Pinpoint the cell where the given text exists, returning its [X, Y] midpoint coordinate. 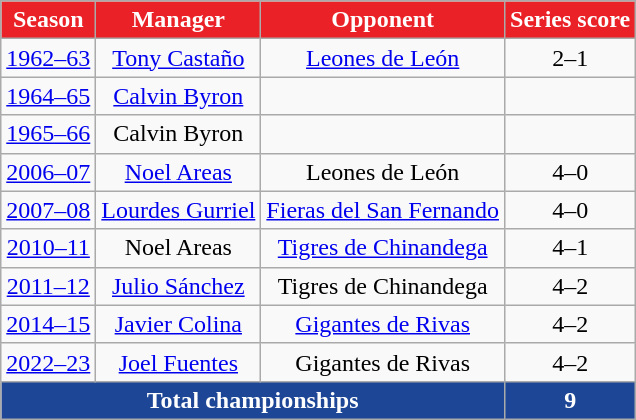
1962–63 [48, 58]
2011–12 [48, 286]
1964–65 [48, 96]
Total championships [253, 400]
Manager [178, 20]
2010–11 [48, 248]
Tony Castaño [178, 58]
2022–23 [48, 362]
1965–66 [48, 134]
Opponent [383, 20]
Julio Sánchez [178, 286]
4–1 [570, 248]
Fieras del San Fernando [383, 210]
Lourdes Gurriel [178, 210]
9 [570, 400]
2007–08 [48, 210]
2–1 [570, 58]
Joel Fuentes [178, 362]
Javier Colina [178, 324]
2014–15 [48, 324]
Season [48, 20]
Series score [570, 20]
2006–07 [48, 172]
